Return the [x, y] coordinate for the center point of the cell that contains the specified text.  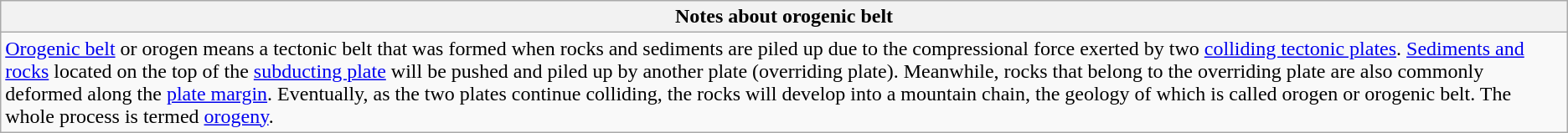
Notes about orogenic belt [784, 17]
